From the cell containing the given text, extract its center point as (X, Y) coordinate. 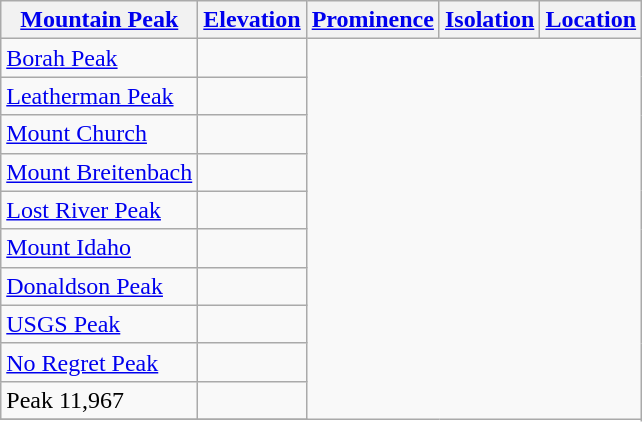
Isolation (489, 20)
Mount Idaho (100, 248)
USGS Peak (100, 324)
Leatherman Peak (100, 96)
Donaldson Peak (100, 286)
Mount Breitenbach (100, 172)
Mount Church (100, 134)
Prominence (372, 20)
Peak 11,967 (100, 400)
Lost River Peak (100, 210)
No Regret Peak (100, 362)
Mountain Peak (100, 20)
Borah Peak (100, 58)
Elevation (252, 20)
Location (591, 20)
